Pinpoint the cell where the given text exists, returning its [x, y] midpoint coordinate. 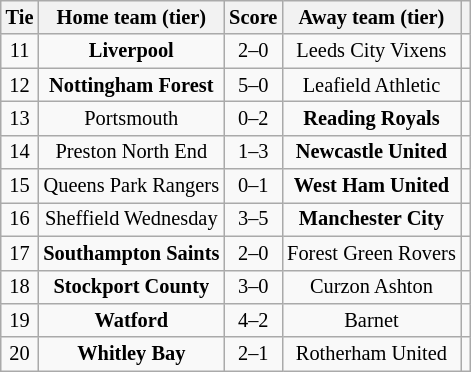
Liverpool [131, 51]
16 [20, 219]
12 [20, 85]
11 [20, 51]
20 [20, 354]
Barnet [371, 320]
Newcastle United [371, 152]
Manchester City [371, 219]
Leafield Athletic [371, 85]
0–2 [253, 118]
4–2 [253, 320]
Reading Royals [371, 118]
18 [20, 287]
1–3 [253, 152]
Nottingham Forest [131, 85]
0–1 [253, 186]
Sheffield Wednesday [131, 219]
Southampton Saints [131, 253]
15 [20, 186]
West Ham United [371, 186]
17 [20, 253]
Score [253, 17]
14 [20, 152]
3–0 [253, 287]
13 [20, 118]
Home team (tier) [131, 17]
Away team (tier) [371, 17]
Tie [20, 17]
Preston North End [131, 152]
Curzon Ashton [371, 287]
Forest Green Rovers [371, 253]
2–1 [253, 354]
19 [20, 320]
Stockport County [131, 287]
5–0 [253, 85]
Leeds City Vixens [371, 51]
Queens Park Rangers [131, 186]
Watford [131, 320]
Portsmouth [131, 118]
Whitley Bay [131, 354]
3–5 [253, 219]
Rotherham United [371, 354]
